Identify which cell holds the provided text, then report its [X, Y] central coordinate. 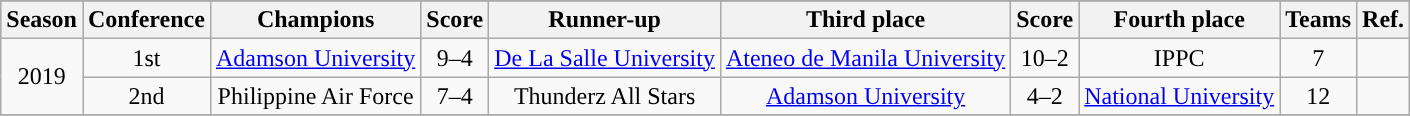
7–4 [455, 96]
2nd [146, 96]
National University [1180, 96]
10–2 [1045, 58]
Fourth place [1180, 20]
Champions [315, 20]
Philippine Air Force [315, 96]
Ateneo de Manila University [865, 58]
4–2 [1045, 96]
Season [42, 20]
Conference [146, 20]
Thunderz All Stars [605, 96]
1st [146, 58]
2019 [42, 77]
7 [1318, 58]
IPPC [1180, 58]
9–4 [455, 58]
Runner-up [605, 20]
12 [1318, 96]
De La Salle University [605, 58]
Ref. [1384, 20]
Third place [865, 20]
Teams [1318, 20]
